Output the (x, y) coordinate of the center of the cell containing the given text.  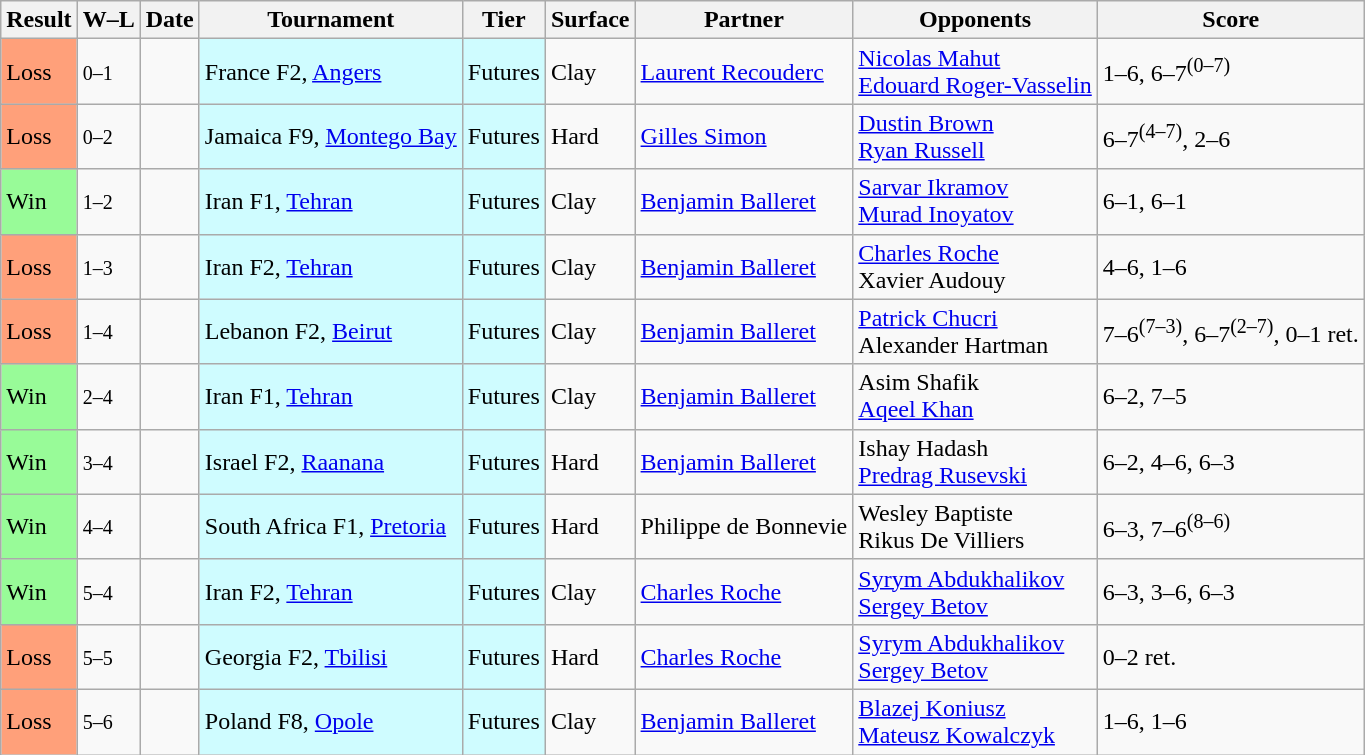
South Africa F1, Pretoria (330, 526)
2–4 (108, 396)
Patrick Chucri Alexander Hartman (976, 332)
1–6, 6–7(0–7) (1230, 72)
4–4 (108, 526)
W–L (108, 20)
Blazej Koniusz Mateusz Kowalczyk (976, 722)
Charles Roche Xavier Audouy (976, 266)
Score (1230, 20)
Laurent Recouderc (744, 72)
Sarvar Ikramov Murad Inoyatov (976, 202)
France F2, Angers (330, 72)
6–2, 7–5 (1230, 396)
1–6, 1–6 (1230, 722)
1–2 (108, 202)
Philippe de Bonnevie (744, 526)
Ishay Hadash Predrag Rusevski (976, 462)
Partner (744, 20)
5–6 (108, 722)
5–5 (108, 656)
6–3, 3–6, 6–3 (1230, 592)
6–2, 4–6, 6–3 (1230, 462)
Tier (504, 20)
0–1 (108, 72)
Lebanon F2, Beirut (330, 332)
Surface (590, 20)
Georgia F2, Tbilisi (330, 656)
Israel F2, Raanana (330, 462)
6–3, 7–6(8–6) (1230, 526)
6–7(4–7), 2–6 (1230, 136)
Asim Shafik Aqeel Khan (976, 396)
Result (39, 20)
3–4 (108, 462)
6–1, 6–1 (1230, 202)
0–2 (108, 136)
Dustin Brown Ryan Russell (976, 136)
0–2 ret. (1230, 656)
Poland F8, Opole (330, 722)
1–3 (108, 266)
Nicolas Mahut Edouard Roger-Vasselin (976, 72)
Tournament (330, 20)
Date (170, 20)
Wesley Baptiste Rikus De Villiers (976, 526)
Jamaica F9, Montego Bay (330, 136)
1–4 (108, 332)
Opponents (976, 20)
5–4 (108, 592)
4–6, 1–6 (1230, 266)
7–6(7–3), 6–7(2–7), 0–1 ret. (1230, 332)
Gilles Simon (744, 136)
